Locate the cell with the specified text and output its (X, Y) center coordinate. 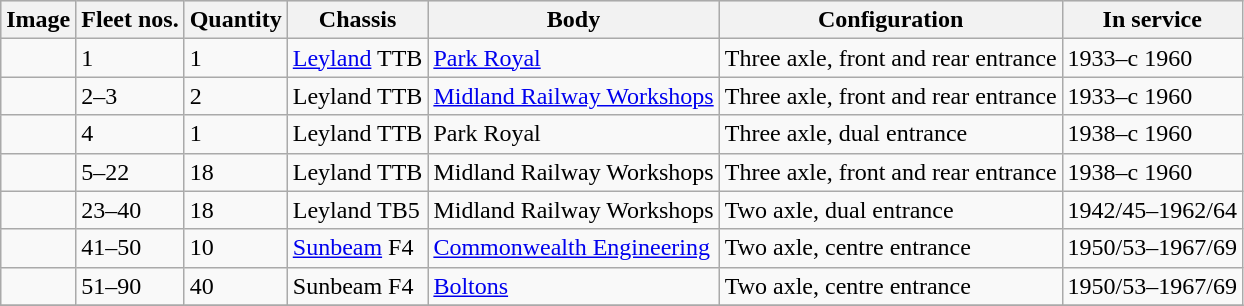
Body (574, 20)
2–3 (130, 96)
10 (236, 248)
1942/45–1962/64 (1152, 210)
2 (236, 96)
Three axle, dual entrance (890, 134)
41–50 (130, 248)
Configuration (890, 20)
Boltons (574, 286)
Chassis (358, 20)
5–22 (130, 172)
In service (1152, 20)
23–40 (130, 210)
Leyland TB5 (358, 210)
Commonwealth Engineering (574, 248)
Fleet nos. (130, 20)
40 (236, 286)
4 (130, 134)
Image (38, 20)
Two axle, dual entrance (890, 210)
51–90 (130, 286)
Quantity (236, 20)
